Return the [x, y] coordinate for the center point of the cell that contains the specified text.  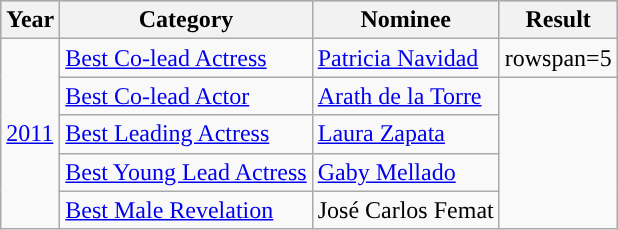
2011 [30, 134]
rowspan=5 [558, 58]
Arath de la Torre [406, 96]
Best Young Lead Actress [186, 172]
Gaby Mellado [406, 172]
Patricia Navidad [406, 58]
Best Co-lead Actor [186, 96]
Best Co-lead Actress [186, 58]
José Carlos Femat [406, 210]
Laura Zapata [406, 134]
Category [186, 20]
Best Male Revelation [186, 210]
Nominee [406, 20]
Best Leading Actress [186, 134]
Result [558, 20]
Year [30, 20]
